Provide the [x, y] coordinate of the cell's center where the given text is located.  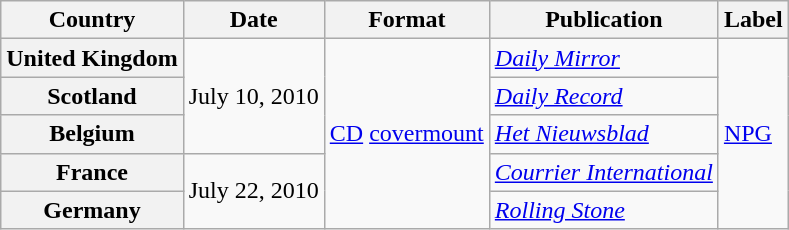
Germany [92, 210]
France [92, 172]
July 22, 2010 [254, 191]
Publication [604, 20]
United Kingdom [92, 58]
Rolling Stone [604, 210]
Courrier International [604, 172]
CD covermount [406, 134]
Format [406, 20]
Label [753, 20]
Country [92, 20]
Daily Mirror [604, 58]
Scotland [92, 96]
Het Nieuwsblad [604, 134]
Daily Record [604, 96]
Belgium [92, 134]
NPG [753, 134]
Date [254, 20]
July 10, 2010 [254, 96]
